Find where the given text appears and provide that cell's center as (X, Y) coordinate. 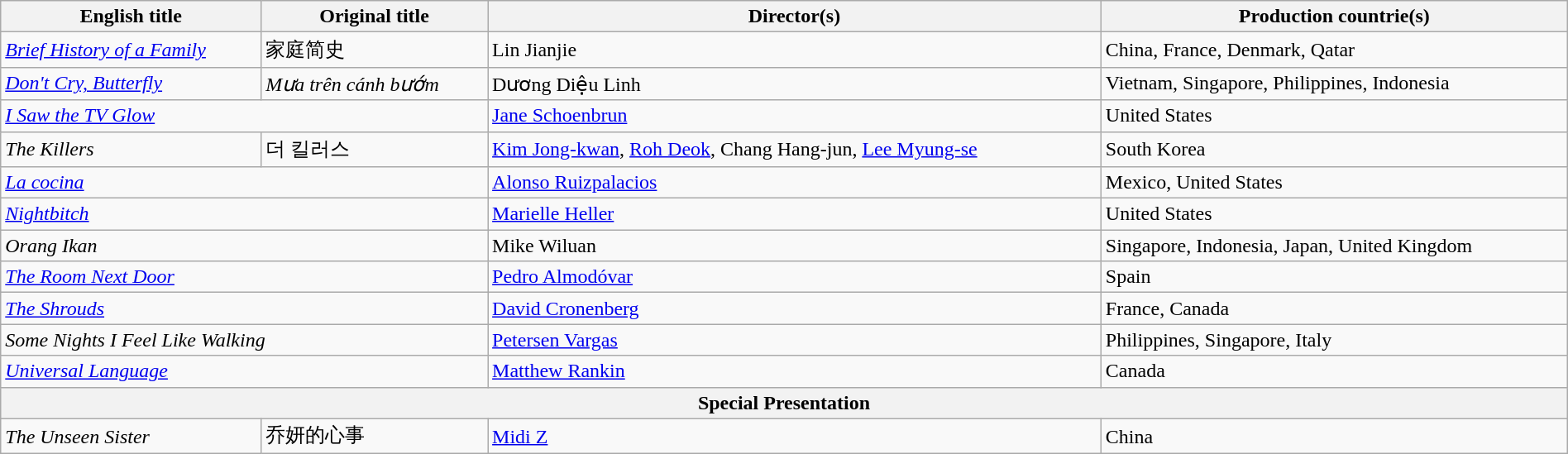
Dương Diệu Linh (795, 84)
Mưa trên cánh bướm (375, 84)
La cocina (245, 183)
China (1334, 437)
Don't Cry, Butterfly (131, 84)
Brief History of a Family (131, 50)
Midi Z (795, 437)
Kim Jong-kwan, Roh Deok, Chang Hang-jun, Lee Myung-se (795, 149)
Mexico, United States (1334, 183)
乔妍的心事 (375, 437)
Jane Schoenbrun (795, 116)
Mike Wiluan (795, 246)
Spain (1334, 277)
家庭简史 (375, 50)
France, Canada (1334, 308)
Special Presentation (784, 403)
Pedro Almodóvar (795, 277)
The Killers (131, 149)
Director(s) (795, 17)
Lin Jianjie (795, 50)
Orang Ikan (245, 246)
Universal Language (245, 371)
The Unseen Sister (131, 437)
Some Nights I Feel Like Walking (245, 340)
Philippines, Singapore, Italy (1334, 340)
더 킬러스 (375, 149)
Singapore, Indonesia, Japan, United Kingdom (1334, 246)
The Shrouds (245, 308)
Production countrie(s) (1334, 17)
Marielle Heller (795, 214)
Matthew Rankin (795, 371)
The Room Next Door (245, 277)
English title (131, 17)
I Saw the TV Glow (245, 116)
Nightbitch (245, 214)
Petersen Vargas (795, 340)
Canada (1334, 371)
Original title (375, 17)
South Korea (1334, 149)
China, France, Denmark, Qatar (1334, 50)
Alonso Ruizpalacios (795, 183)
David Cronenberg (795, 308)
Vietnam, Singapore, Philippines, Indonesia (1334, 84)
